Return the (X, Y) coordinate for the center point of the cell that contains the specified text.  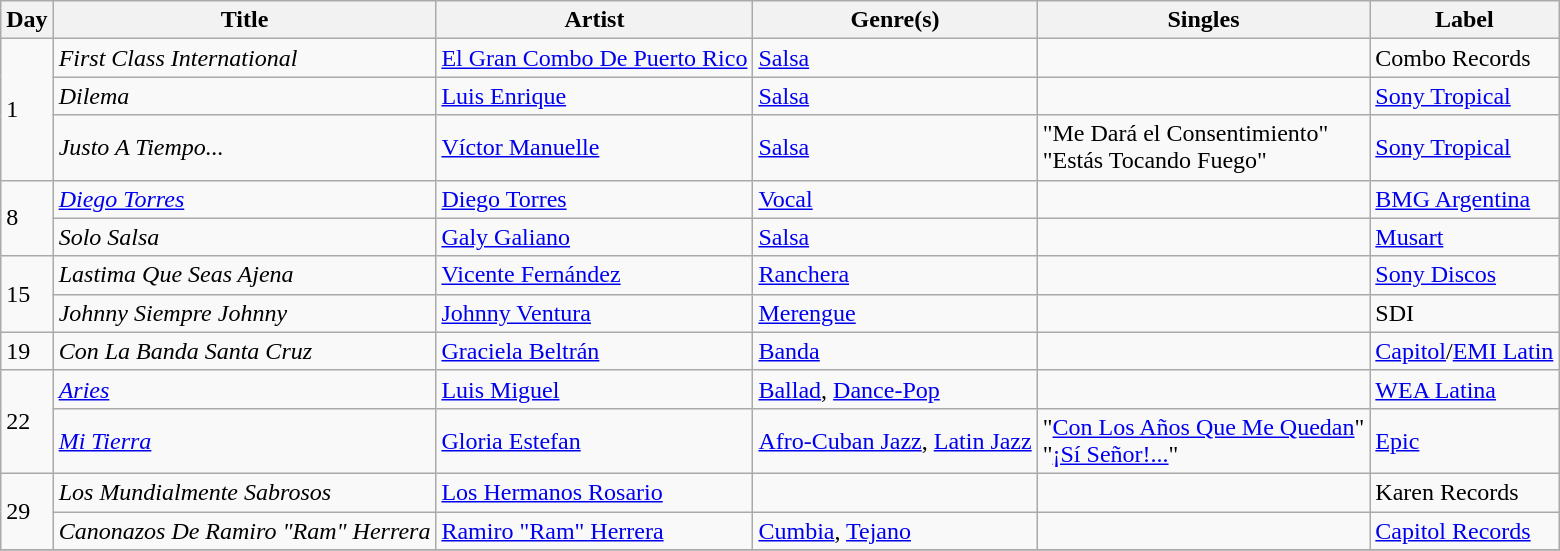
Justo A Tiempo... (244, 148)
Johnny Ventura (594, 313)
Gloria Estefan (594, 440)
Artist (594, 20)
19 (27, 351)
Label (1464, 20)
Merengue (895, 313)
Capitol/EMI Latin (1464, 351)
Ranchera (895, 275)
Banda (895, 351)
Los Mundialmente Sabrosos (244, 492)
Luis Miguel (594, 389)
Lastima Que Seas Ajena (244, 275)
1 (27, 110)
Vocal (895, 199)
Karen Records (1464, 492)
Canonazos De Ramiro "Ram" Herrera (244, 531)
Day (27, 20)
Ramiro "Ram" Herrera (594, 531)
Graciela Beltrán (594, 351)
Los Hermanos Rosario (594, 492)
Musart (1464, 237)
Galy Galiano (594, 237)
Capitol Records (1464, 531)
Luis Enrique (594, 96)
Víctor Manuelle (594, 148)
Epic (1464, 440)
Solo Salsa (244, 237)
WEA Latina (1464, 389)
Con La Banda Santa Cruz (244, 351)
Combo Records (1464, 58)
Cumbia, Tejano (895, 531)
22 (27, 422)
SDI (1464, 313)
Dilema (244, 96)
Afro-Cuban Jazz, Latin Jazz (895, 440)
Sony Discos (1464, 275)
Singles (1204, 20)
El Gran Combo De Puerto Rico (594, 58)
Johnny Siempre Johnny (244, 313)
Mi Tierra (244, 440)
Genre(s) (895, 20)
29 (27, 511)
"Me Dará el Consentimiento""Estás Tocando Fuego" (1204, 148)
Vicente Fernández (594, 275)
Title (244, 20)
8 (27, 218)
Ballad, Dance-Pop (895, 389)
Aries (244, 389)
First Class International (244, 58)
"Con Los Años Que Me Quedan""¡Sí Señor!..." (1204, 440)
BMG Argentina (1464, 199)
15 (27, 294)
